Find where the given text appears and provide that cell's center as (X, Y) coordinate. 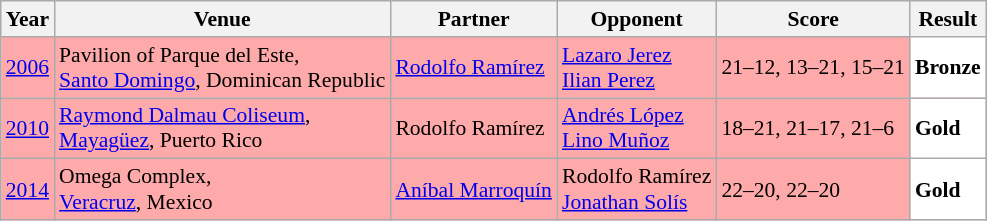
2006 (28, 68)
Andrés López Lino Muñoz (636, 128)
Partner (474, 19)
Result (948, 19)
Opponent (636, 19)
2014 (28, 190)
Pavilion of Parque del Este,Santo Domingo, Dominican Republic (222, 68)
Venue (222, 19)
Rodolfo Ramírez Jonathan Solís (636, 190)
18–21, 21–17, 21–6 (813, 128)
Year (28, 19)
2010 (28, 128)
Bronze (948, 68)
22–20, 22–20 (813, 190)
Score (813, 19)
Aníbal Marroquín (474, 190)
Lazaro Jerez Ilian Perez (636, 68)
21–12, 13–21, 15–21 (813, 68)
Raymond Dalmau Coliseum,Mayagüez, Puerto Rico (222, 128)
Omega Complex,Veracruz, Mexico (222, 190)
